Determine the (X, Y) coordinate at the center of the cell enclosing the given text.  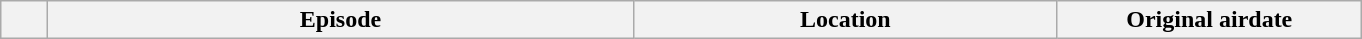
Episode (340, 20)
Original airdate (1210, 20)
Location (846, 20)
